Provide the [x, y] coordinate of the cell's center where the given text is located.  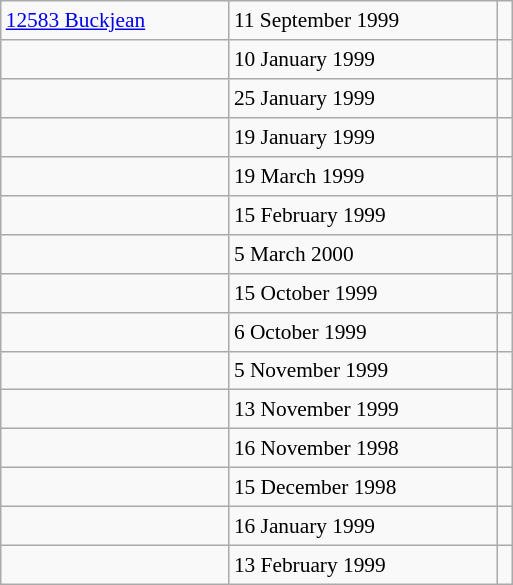
25 January 1999 [363, 98]
10 January 1999 [363, 60]
13 February 1999 [363, 564]
12583 Buckjean [115, 20]
5 March 2000 [363, 254]
19 January 1999 [363, 138]
15 February 1999 [363, 216]
6 October 1999 [363, 332]
16 January 1999 [363, 526]
15 October 1999 [363, 292]
16 November 1998 [363, 448]
15 December 1998 [363, 488]
13 November 1999 [363, 410]
19 March 1999 [363, 176]
5 November 1999 [363, 370]
11 September 1999 [363, 20]
